Detect which cell encompasses the target text, then output its [X, Y] center coordinate. 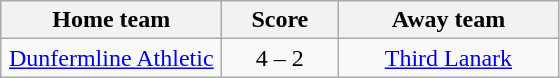
Home team [112, 20]
4 – 2 [280, 58]
Score [280, 20]
Dunfermline Athletic [112, 58]
Away team [448, 20]
Third Lanark [448, 58]
